Search for the cell housing the specified text and yield its [X, Y] center coordinate. 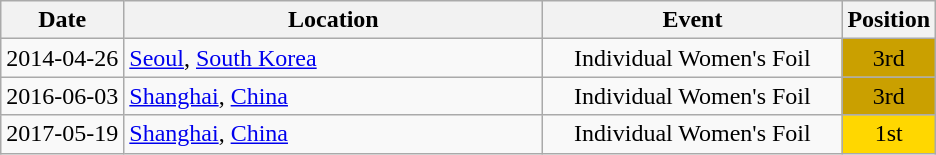
1st [889, 134]
Seoul, South Korea [334, 58]
2016-06-03 [62, 96]
Date [62, 20]
2017-05-19 [62, 134]
Position [889, 20]
Event [692, 20]
2014-04-26 [62, 58]
Location [334, 20]
